Locate the cell with the specified text and output its [x, y] center coordinate. 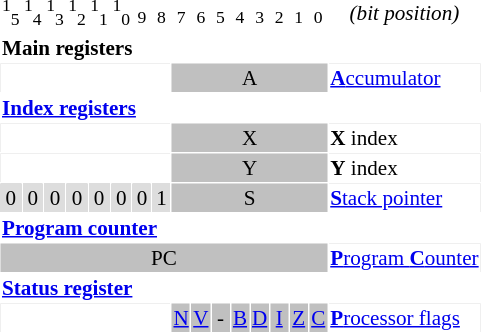
Status register [240, 287]
D [259, 317]
- [220, 317]
X [250, 137]
Stack pointer [404, 197]
S [250, 197]
I [279, 317]
Program Counter [404, 257]
N [181, 317]
C [318, 317]
PC [164, 257]
Y [250, 167]
B [240, 317]
Main registers [240, 47]
Z [299, 317]
Index registers [240, 107]
Accumulator [404, 77]
Program counter [240, 227]
Y index [404, 167]
1 [161, 197]
V [201, 317]
A [250, 77]
Processor flags [404, 317]
X index [404, 137]
